For the text-containing cell, return its midpoint in (x, y) coordinate format. 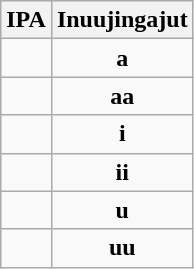
i (122, 134)
Inuujingajut (122, 20)
IPA (26, 20)
a (122, 58)
aa (122, 96)
uu (122, 248)
u (122, 210)
ii (122, 172)
